Return the [X, Y] coordinate for the center point of the cell that contains the specified text.  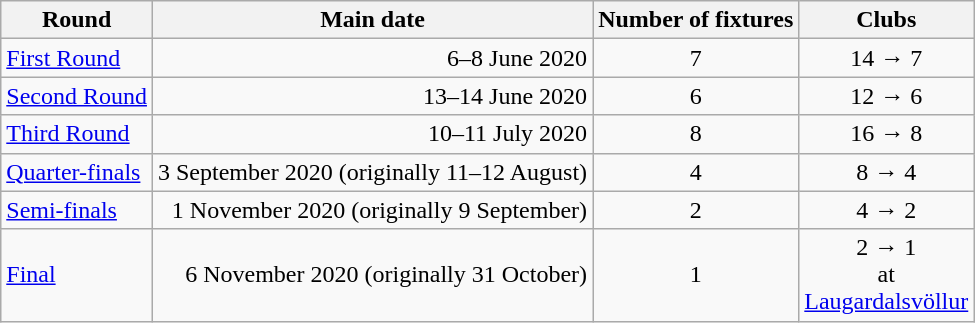
Quarter-finals [77, 172]
Clubs [886, 20]
13–14 June 2020 [372, 96]
Main date [372, 20]
6 November 2020 (originally 31 October) [372, 275]
Final [77, 275]
3 September 2020 (originally 11–12 August) [372, 172]
10–11 July 2020 [372, 134]
8 [696, 134]
1 [696, 275]
2 → 1at Laugardalsvöllur [886, 275]
4 → 2 [886, 210]
2 [696, 210]
16 → 8 [886, 134]
4 [696, 172]
1 November 2020 (originally 9 September) [372, 210]
6 [696, 96]
Third Round [77, 134]
6–8 June 2020 [372, 58]
First Round [77, 58]
14 → 7 [886, 58]
Round [77, 20]
8 → 4 [886, 172]
Semi-finals [77, 210]
Number of fixtures [696, 20]
7 [696, 58]
12 → 6 [886, 96]
Second Round [77, 96]
